Return [X, Y] of the center of cell containing provided text 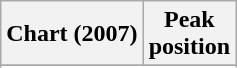
Chart (2007) [72, 34]
Peakposition [189, 34]
